Pinpoint the cell where the given text exists, returning its (x, y) midpoint coordinate. 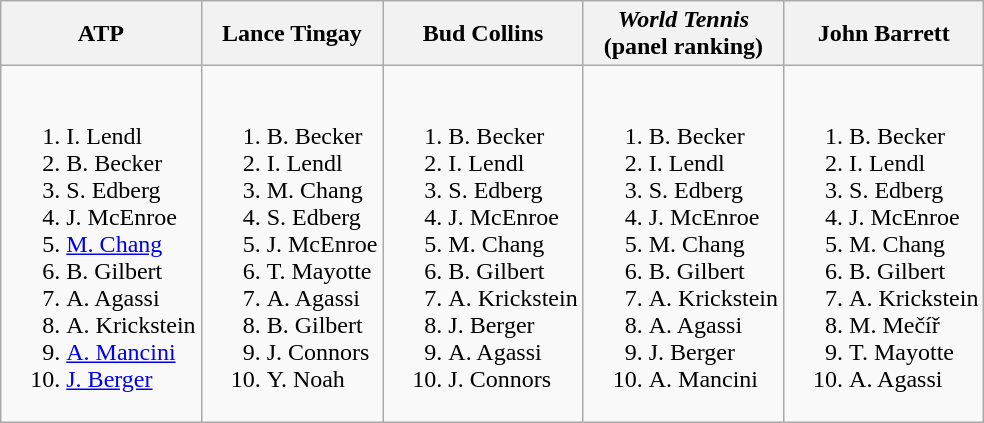
B. Becker I. Lendl S. Edberg J. McEnroe M. Chang B. Gilbert A. Krickstein M. Mečíř T. Mayotte A. Agassi (884, 244)
B. Becker I. Lendl M. Chang S. Edberg J. McEnroe T. Mayotte A. Agassi B. Gilbert J. Connors Y. Noah (292, 244)
Bud Collins (483, 34)
John Barrett (884, 34)
World Tennis(panel ranking) (683, 34)
B. Becker I. Lendl S. Edberg J. McEnroe M. Chang B. Gilbert A. Krickstein A. Agassi J. Berger A. Mancini (683, 244)
Lance Tingay (292, 34)
I. Lendl B. Becker S. Edberg J. McEnroe M. Chang B. Gilbert A. Agassi A. Krickstein A. Mancini J. Berger (101, 244)
B. Becker I. Lendl S. Edberg J. McEnroe M. Chang B. Gilbert A. Krickstein J. Berger A. Agassi J. Connors (483, 244)
ATP (101, 34)
